Determine the [X, Y] coordinate at the center of the cell enclosing the given text.  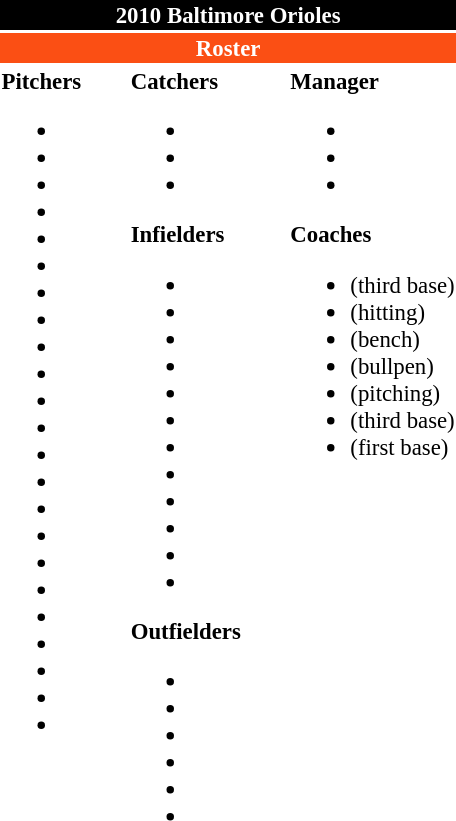
Roster [228, 48]
2010 Baltimore Orioles [228, 15]
